Detect which cell encompasses the target text, then output its (X, Y) center coordinate. 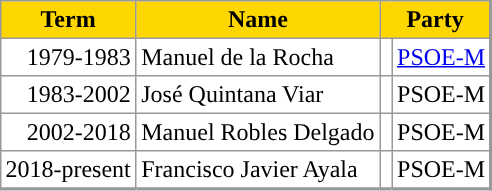
1983-2002 (68, 95)
Name (258, 20)
2018-present (68, 170)
Term (68, 20)
José Quintana Viar (258, 95)
2002-2018 (68, 132)
Manuel Robles Delgado (258, 132)
1979-1983 (68, 57)
Francisco Javier Ayala (258, 170)
Manuel de la Rocha (258, 57)
Party (436, 20)
